Identify which cell holds the provided text, then report its [x, y] central coordinate. 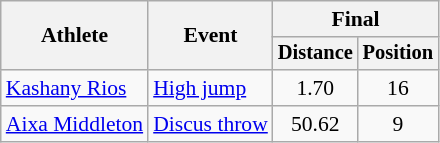
Discus throw [210, 124]
Athlete [74, 36]
16 [398, 88]
Kashany Rios [74, 88]
50.62 [316, 124]
Event [210, 36]
1.70 [316, 88]
Final [356, 19]
Position [398, 54]
High jump [210, 88]
9 [398, 124]
Distance [316, 54]
Aixa Middleton [74, 124]
